Detect which cell encompasses the target text, then output its (x, y) center coordinate. 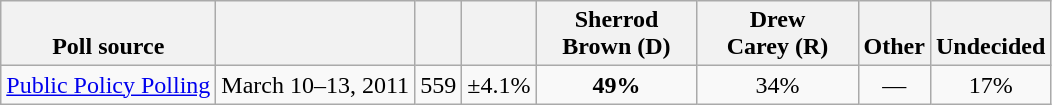
Poll source (108, 34)
Other (894, 34)
DrewCarey (R) (778, 34)
49% (616, 85)
Public Policy Polling (108, 85)
34% (778, 85)
SherrodBrown (D) (616, 34)
559 (438, 85)
17% (990, 85)
— (894, 85)
±4.1% (499, 85)
Undecided (990, 34)
March 10–13, 2011 (316, 85)
